Output the [X, Y] coordinate of the center of the cell containing the given text.  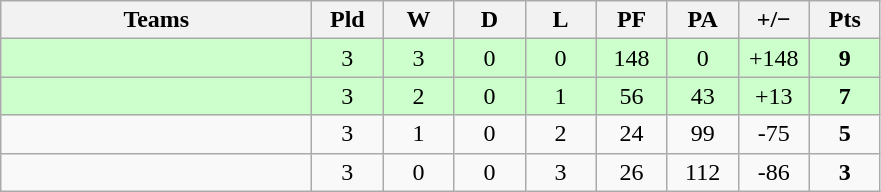
W [418, 20]
-86 [774, 172]
148 [632, 58]
43 [702, 96]
Pts [844, 20]
L [560, 20]
PA [702, 20]
Teams [156, 20]
+148 [774, 58]
7 [844, 96]
5 [844, 134]
56 [632, 96]
D [490, 20]
PF [632, 20]
Pld [348, 20]
+13 [774, 96]
26 [632, 172]
-75 [774, 134]
99 [702, 134]
24 [632, 134]
9 [844, 58]
112 [702, 172]
+/− [774, 20]
